From the cell containing the given text, extract its center point as (x, y) coordinate. 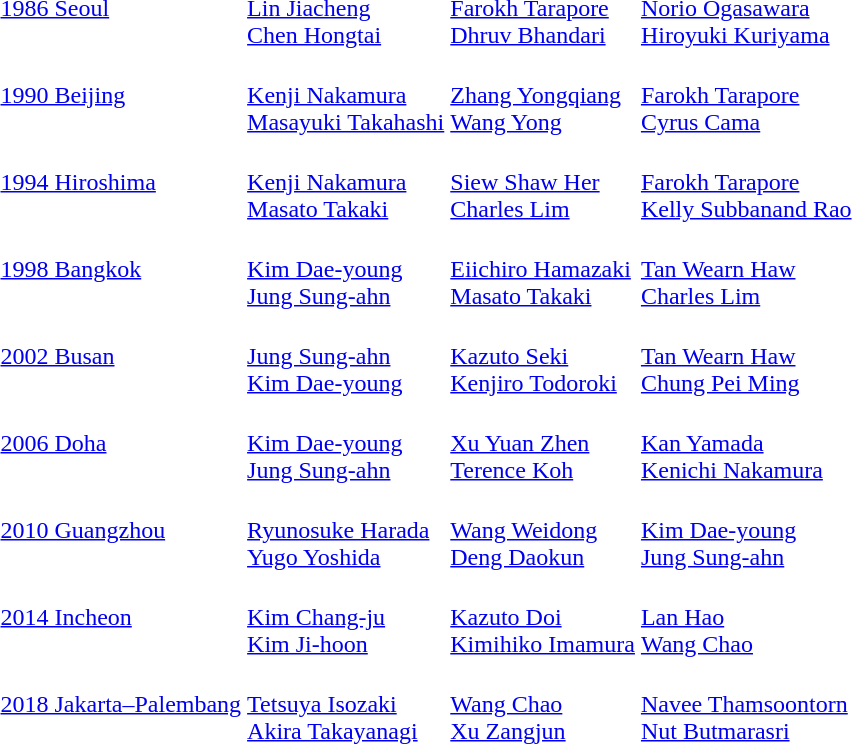
Kim Chang-juKim Ji-hoon (346, 617)
Kazuto SekiKenjiro Todoroki (543, 356)
Ryunosuke HaradaYugo Yoshida (346, 530)
Jung Sung-ahnKim Dae-young (346, 356)
Kenji NakamuraMasato Takaki (346, 182)
Kazuto DoiKimihiko Imamura (543, 617)
Siew Shaw HerCharles Lim (543, 182)
Wang WeidongDeng Daokun (543, 530)
Kenji NakamuraMasayuki Takahashi (346, 95)
Eiichiro HamazakiMasato Takaki (543, 269)
Zhang YongqiangWang Yong (543, 95)
Xu Yuan ZhenTerence Koh (543, 443)
